Pinpoint the cell where the given text exists, returning its [X, Y] midpoint coordinate. 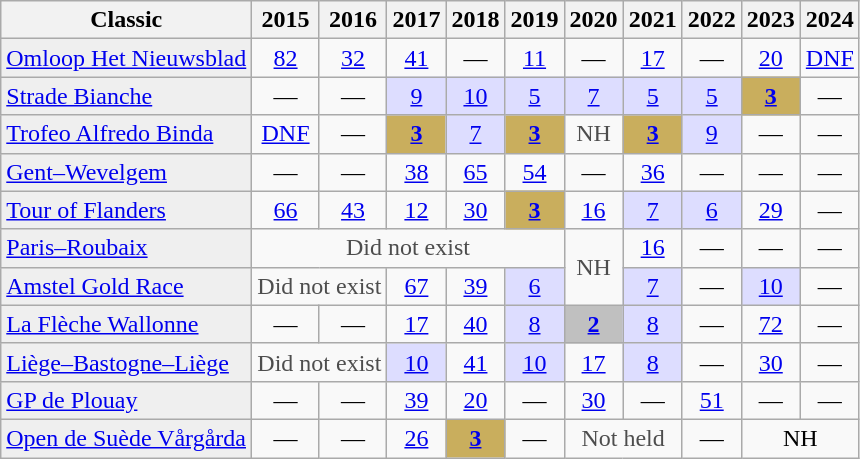
67 [416, 286]
Trofeo Alfredo Binda [126, 134]
2015 [286, 20]
2021 [652, 20]
2020 [594, 20]
Paris–Roubaix [126, 248]
26 [416, 438]
11 [534, 58]
66 [286, 210]
43 [353, 210]
La Flèche Wallonne [126, 324]
36 [652, 172]
32 [353, 58]
2017 [416, 20]
Gent–Wevelgem [126, 172]
2024 [830, 20]
Omloop Het Nieuwsblad [126, 58]
12 [416, 210]
2016 [353, 20]
GP de Plouay [126, 400]
2022 [712, 20]
Strade Bianche [126, 96]
Tour of Flanders [126, 210]
Liège–Bastogne–Liège [126, 362]
38 [416, 172]
2018 [476, 20]
72 [770, 324]
Not held [623, 438]
82 [286, 58]
29 [770, 210]
Amstel Gold Race [126, 286]
51 [712, 400]
40 [476, 324]
Classic [126, 20]
2023 [770, 20]
2 [594, 324]
2019 [534, 20]
65 [476, 172]
54 [534, 172]
Open de Suède Vårgårda [126, 438]
